Pinpoint the cell where the given text exists, returning its [x, y] midpoint coordinate. 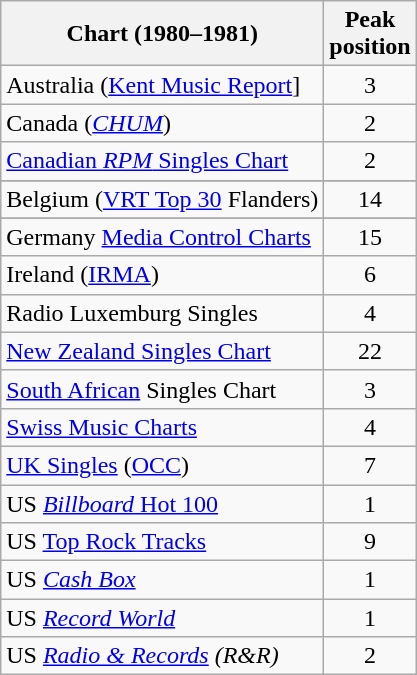
Germany Media Control Charts [162, 237]
South African Singles Chart [162, 389]
6 [370, 275]
Peakposition [370, 34]
14 [370, 199]
US Cash Box [162, 580]
Canada (CHUM) [162, 123]
Radio Luxemburg Singles [162, 313]
Swiss Music Charts [162, 427]
US Record World [162, 618]
7 [370, 465]
US Billboard Hot 100 [162, 503]
US Radio & Records (R&R) [162, 656]
Canadian RPM Singles Chart [162, 161]
US Top Rock Tracks [162, 542]
15 [370, 237]
UK Singles (OCC) [162, 465]
Ireland (IRMA) [162, 275]
22 [370, 351]
Australia (Kent Music Report] [162, 85]
9 [370, 542]
Chart (1980–1981) [162, 34]
New Zealand Singles Chart [162, 351]
Belgium (VRT Top 30 Flanders) [162, 199]
